Search for the cell housing the specified text and yield its (X, Y) center coordinate. 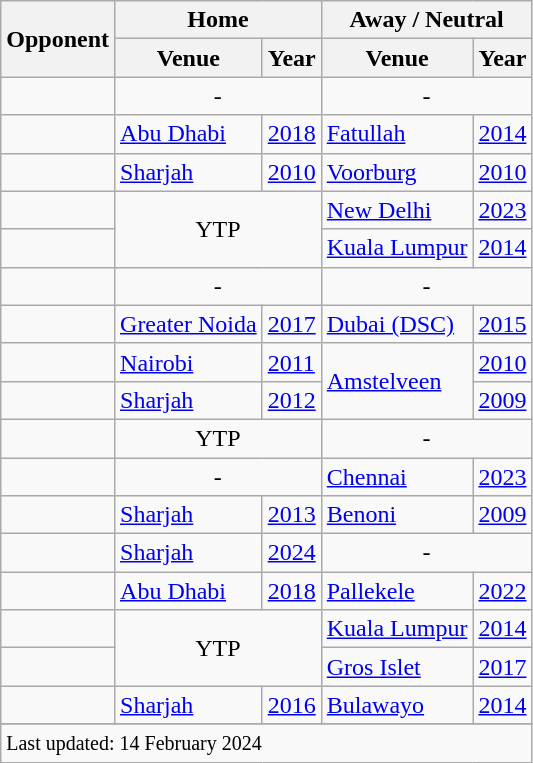
2022 (502, 591)
2011 (292, 362)
Pallekele (397, 591)
2016 (292, 705)
Bulawayo (397, 705)
New Delhi (397, 210)
2015 (502, 324)
Nairobi (189, 362)
Away / Neutral (426, 20)
Fatullah (397, 134)
Opponent (58, 39)
Chennai (397, 477)
Benoni (397, 515)
Dubai (DSC) (397, 324)
Greater Noida (189, 324)
2024 (292, 553)
Gros Islet (397, 667)
Amstelveen (397, 381)
Voorburg (397, 172)
2012 (292, 400)
2013 (292, 515)
Home (218, 20)
Last updated: 14 February 2024 (266, 743)
